Provide the [x, y] coordinate of the cell's center where the given text is located.  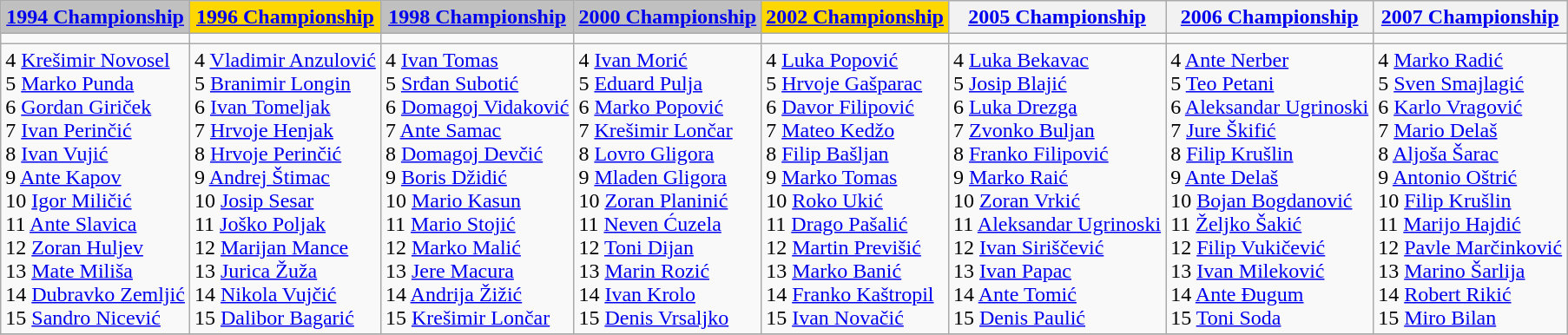
2002 Championship [855, 17]
2000 Championship [668, 17]
1998 Championship [477, 17]
2007 Championship [1471, 17]
2006 Championship [1269, 17]
2005 Championship [1057, 17]
1996 Championship [285, 17]
1994 Championship [96, 17]
